For the text-containing cell, return its midpoint in [x, y] coordinate format. 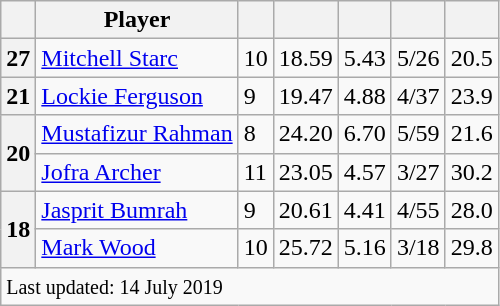
28.0 [472, 210]
25.72 [306, 248]
5.16 [364, 248]
18 [18, 229]
Jofra Archer [137, 172]
5.43 [364, 58]
19.47 [306, 96]
Lockie Ferguson [137, 96]
30.2 [472, 172]
Mitchell Starc [137, 58]
5/59 [418, 134]
20 [18, 153]
Jasprit Bumrah [137, 210]
3/27 [418, 172]
5/26 [418, 58]
29.8 [472, 248]
23.05 [306, 172]
24.20 [306, 134]
Player [137, 20]
18.59 [306, 58]
4/55 [418, 210]
Mark Wood [137, 248]
20.5 [472, 58]
27 [18, 58]
4.41 [364, 210]
11 [256, 172]
23.9 [472, 96]
4.57 [364, 172]
4/37 [418, 96]
6.70 [364, 134]
8 [256, 134]
20.61 [306, 210]
4.88 [364, 96]
3/18 [418, 248]
Last updated: 14 July 2019 [250, 286]
21.6 [472, 134]
21 [18, 96]
Mustafizur Rahman [137, 134]
